From the cell containing the given text, extract its center point as (X, Y) coordinate. 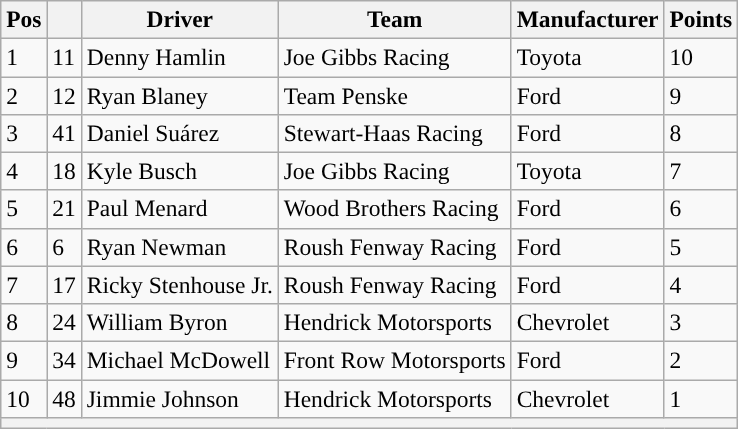
Paul Menard (180, 209)
12 (64, 95)
24 (64, 322)
Team (394, 19)
Points (701, 19)
11 (64, 57)
Daniel Suárez (180, 133)
48 (64, 398)
Manufacturer (588, 19)
Michael McDowell (180, 360)
34 (64, 360)
Team Penske (394, 95)
Ryan Blaney (180, 95)
Front Row Motorsports (394, 360)
William Byron (180, 322)
Wood Brothers Racing (394, 209)
17 (64, 285)
Jimmie Johnson (180, 398)
Stewart-Haas Racing (394, 133)
Denny Hamlin (180, 57)
21 (64, 209)
Ryan Newman (180, 247)
Pos (24, 19)
41 (64, 133)
Kyle Busch (180, 171)
18 (64, 171)
Ricky Stenhouse Jr. (180, 285)
Driver (180, 19)
